From the cell containing the given text, extract its center point as (X, Y) coordinate. 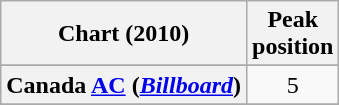
5 (293, 85)
Canada AC (Billboard) (124, 85)
Chart (2010) (124, 34)
Peakposition (293, 34)
